Output the (X, Y) coordinate of the center of the cell containing the given text.  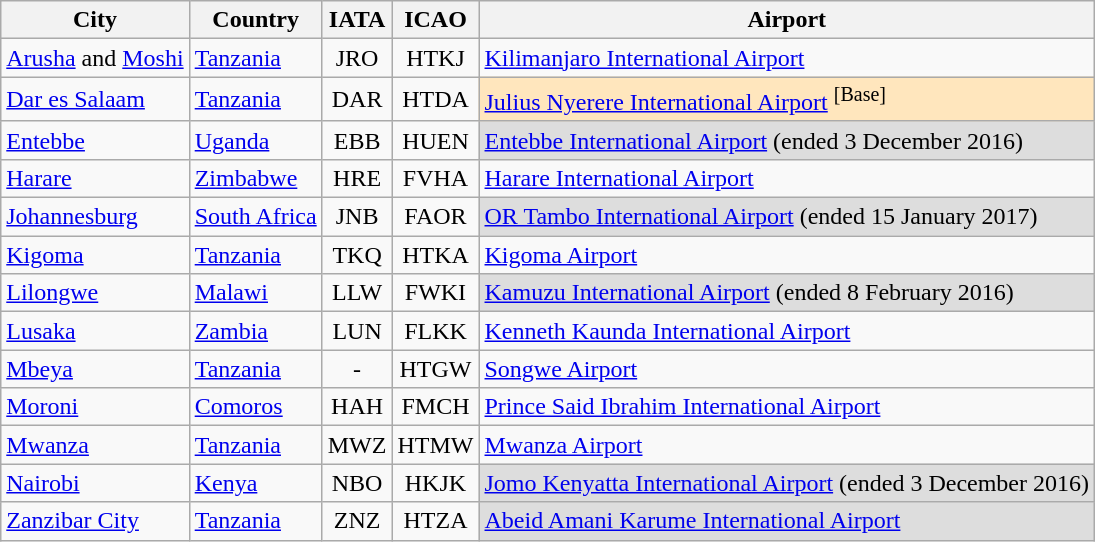
Zambia (256, 331)
Johannesburg (95, 217)
Mwanza (95, 445)
Kenneth Kaunda International Airport (787, 331)
HTGW (436, 369)
Kigoma (95, 255)
Moroni (95, 407)
HTMW (436, 445)
HTKA (436, 255)
FMCH (436, 407)
IATA (357, 20)
DAR (357, 100)
Prince Said Ibrahim International Airport (787, 407)
FAOR (436, 217)
HTKJ (436, 58)
Nairobi (95, 483)
HTDA (436, 100)
OR Tambo International Airport (ended 15 January 2017) (787, 217)
ICAO (436, 20)
Lusaka (95, 331)
Country (256, 20)
HTZA (436, 521)
HAH (357, 407)
LUN (357, 331)
Malawi (256, 293)
HRE (357, 178)
Zimbabwe (256, 178)
EBB (357, 140)
Lilongwe (95, 293)
Entebbe (95, 140)
Harare (95, 178)
TKQ (357, 255)
JNB (357, 217)
FLKK (436, 331)
Kamuzu International Airport (ended 8 February 2016) (787, 293)
NBO (357, 483)
Kenya (256, 483)
Kilimanjaro International Airport (787, 58)
HKJK (436, 483)
FVHA (436, 178)
Mbeya (95, 369)
Zanzibar City (95, 521)
Jomo Kenyatta International Airport (ended 3 December 2016) (787, 483)
Dar es Salaam (95, 100)
Airport (787, 20)
Harare International Airport (787, 178)
Entebbe International Airport (ended 3 December 2016) (787, 140)
South Africa (256, 217)
ZNZ (357, 521)
- (357, 369)
Abeid Amani Karume International Airport (787, 521)
Mwanza Airport (787, 445)
Julius Nyerere International Airport [Base] (787, 100)
JRO (357, 58)
MWZ (357, 445)
LLW (357, 293)
City (95, 20)
Arusha and Moshi (95, 58)
Kigoma Airport (787, 255)
Uganda (256, 140)
FWKI (436, 293)
Comoros (256, 407)
HUEN (436, 140)
Songwe Airport (787, 369)
